Pinpoint the cell where the given text exists, returning its (X, Y) midpoint coordinate. 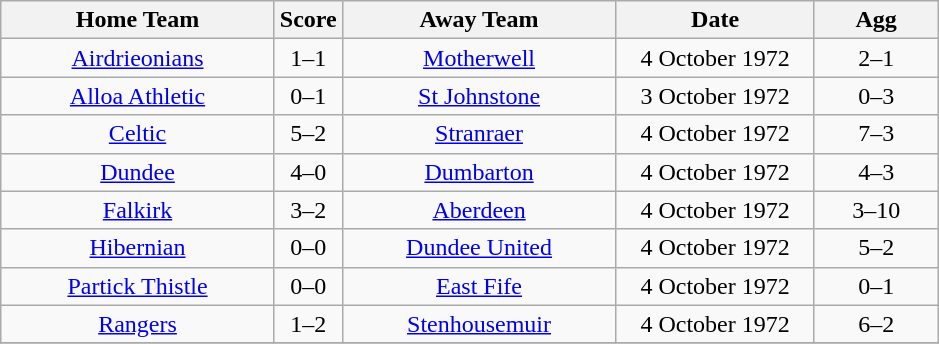
3–2 (308, 210)
1–1 (308, 58)
Away Team (479, 20)
East Fife (479, 286)
Celtic (138, 134)
4–0 (308, 172)
Alloa Athletic (138, 96)
Partick Thistle (138, 286)
Dumbarton (479, 172)
Dundee United (479, 248)
Date (716, 20)
Airdrieonians (138, 58)
Motherwell (479, 58)
Dundee (138, 172)
6–2 (876, 324)
Rangers (138, 324)
4–3 (876, 172)
St Johnstone (479, 96)
3 October 1972 (716, 96)
1–2 (308, 324)
Falkirk (138, 210)
Home Team (138, 20)
Aberdeen (479, 210)
3–10 (876, 210)
Stranraer (479, 134)
7–3 (876, 134)
Stenhousemuir (479, 324)
Agg (876, 20)
0–3 (876, 96)
2–1 (876, 58)
Score (308, 20)
Hibernian (138, 248)
